Output the (x, y) coordinate of the center of the cell containing the given text.  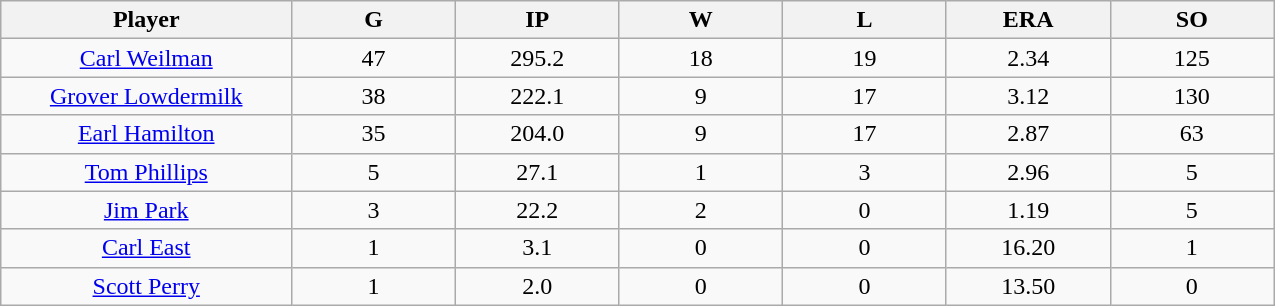
27.1 (537, 172)
130 (1192, 96)
Carl East (146, 248)
IP (537, 20)
204.0 (537, 134)
2.0 (537, 286)
Earl Hamilton (146, 134)
19 (865, 58)
G (374, 20)
3.1 (537, 248)
125 (1192, 58)
13.50 (1028, 286)
222.1 (537, 96)
2.34 (1028, 58)
2 (701, 210)
L (865, 20)
Carl Weilman (146, 58)
Grover Lowdermilk (146, 96)
2.96 (1028, 172)
16.20 (1028, 248)
SO (1192, 20)
18 (701, 58)
295.2 (537, 58)
1.19 (1028, 210)
Player (146, 20)
2.87 (1028, 134)
22.2 (537, 210)
Tom Phillips (146, 172)
38 (374, 96)
W (701, 20)
47 (374, 58)
Scott Perry (146, 286)
35 (374, 134)
ERA (1028, 20)
63 (1192, 134)
3.12 (1028, 96)
Jim Park (146, 210)
